Scan for the cell matching the given text and deliver its [x, y] coordinate at center. 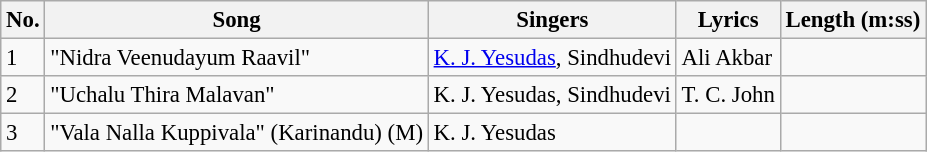
Length (m:ss) [852, 20]
T. C. John [728, 95]
1 [23, 58]
Ali Akbar [728, 58]
No. [23, 20]
Song [236, 20]
"Uchalu Thira Malavan" [236, 95]
K. J. Yesudas [552, 133]
2 [23, 95]
Lyrics [728, 20]
Singers [552, 20]
"Vala Nalla Kuppivala" (Karinandu) (M) [236, 133]
"Nidra Veenudayum Raavil" [236, 58]
3 [23, 133]
